Provide the (X, Y) coordinate of the cell's center where the given text is located.  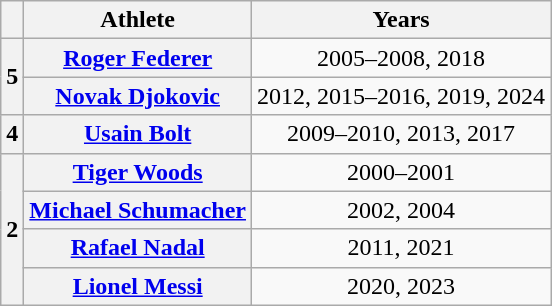
2002, 2004 (402, 210)
2020, 2023 (402, 286)
Years (402, 20)
2 (12, 229)
2005–2008, 2018 (402, 58)
2011, 2021 (402, 248)
Usain Bolt (138, 134)
Lionel Messi (138, 286)
Rafael Nadal (138, 248)
Roger Federer (138, 58)
2009–2010, 2013, 2017 (402, 134)
4 (12, 134)
2012, 2015–2016, 2019, 2024 (402, 96)
Michael Schumacher (138, 210)
Novak Djokovic (138, 96)
2000–2001 (402, 172)
Athlete (138, 20)
Tiger Woods (138, 172)
5 (12, 77)
